Extract the (X, Y) coordinate from the center of the cell holding the provided text.  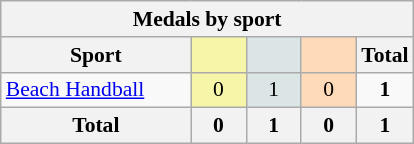
Sport (96, 55)
Beach Handball (96, 90)
Medals by sport (208, 19)
